From the cell containing the given text, extract its center point as (X, Y) coordinate. 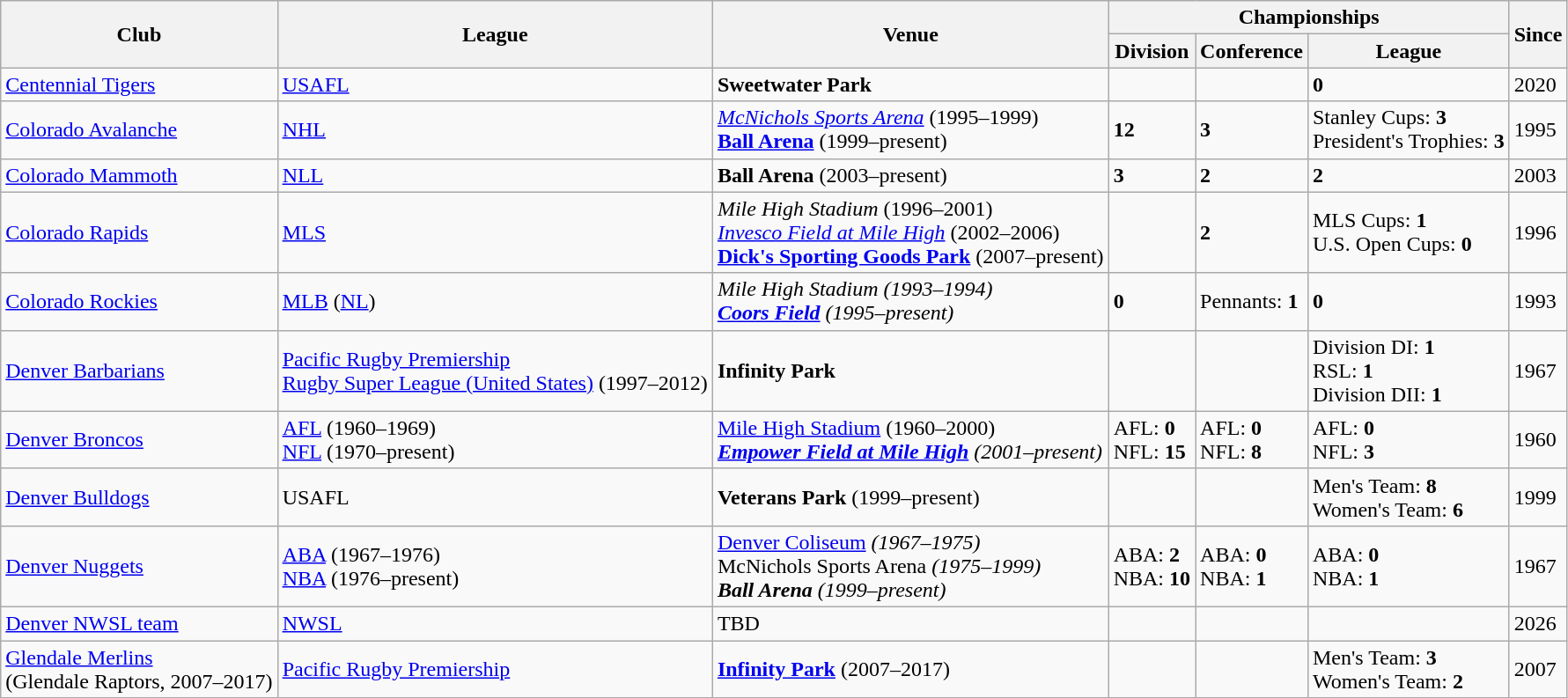
Conference (1252, 51)
Since (1538, 34)
Club (139, 34)
2007 (1538, 669)
Denver NWSL team (139, 623)
Veterans Park (1999–present) (910, 496)
Pennants: 1 (1252, 301)
Venue (910, 34)
2020 (1538, 84)
AFL: 0NFL: 3 (1409, 440)
Denver Barbarians (139, 371)
Pacific Rugby Premiership (495, 669)
MLB (NL) (495, 301)
Colorado Mammoth (139, 175)
Division DI: 1 RSL: 1 Division DII: 1 (1409, 371)
12 (1152, 130)
NLL (495, 175)
Mile High Stadium (1996–2001)Invesco Field at Mile High (2002–2006)Dick's Sporting Goods Park (2007–present) (910, 232)
Infinity Park (2007–2017) (910, 669)
AFL: 0NFL: 8 (1252, 440)
Men's Team: 8Women's Team: 6 (1409, 496)
MLS Cups: 1U.S. Open Cups: 0 (1409, 232)
1999 (1538, 496)
Stanley Cups: 3President's Trophies: 3 (1409, 130)
1996 (1538, 232)
NHL (495, 130)
AFL (1960–1969)NFL (1970–present) (495, 440)
Denver Nuggets (139, 566)
ABA (1967–1976)NBA (1976–present) (495, 566)
1960 (1538, 440)
McNichols Sports Arena (1995–1999)Ball Arena (1999–present) (910, 130)
Centennial Tigers (139, 84)
ABA: 2NBA: 10 (1152, 566)
AFL: 0NFL: 15 (1152, 440)
Ball Arena (2003–present) (910, 175)
1993 (1538, 301)
Mile High Stadium (1993–1994)Coors Field (1995–present) (910, 301)
Colorado Avalanche (139, 130)
Denver Broncos (139, 440)
Sweetwater Park (910, 84)
Glendale Merlins(Glendale Raptors, 2007–2017) (139, 669)
Championships (1308, 18)
Colorado Rockies (139, 301)
Pacific Rugby PremiershipRugby Super League (United States) (1997–2012) (495, 371)
Mile High Stadium (1960–2000)Empower Field at Mile High (2001–present) (910, 440)
Men's Team: 3Women's Team: 2 (1409, 669)
2026 (1538, 623)
Division (1152, 51)
Denver Coliseum (1967–1975)McNichols Sports Arena (1975–1999)Ball Arena (1999–present) (910, 566)
TBD (910, 623)
Infinity Park (910, 371)
1995 (1538, 130)
MLS (495, 232)
2003 (1538, 175)
Denver Bulldogs (139, 496)
Colorado Rapids (139, 232)
NWSL (495, 623)
